Scan for the cell matching the given text and deliver its (X, Y) coordinate at center. 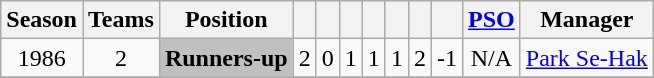
PSO (492, 20)
1986 (42, 58)
Runners-up (226, 58)
N/A (492, 58)
Park Se-Hak (586, 58)
Season (42, 20)
Manager (586, 20)
-1 (448, 58)
Teams (120, 20)
Position (226, 20)
0 (328, 58)
